Output the [X, Y] coordinate of the center of the cell containing the given text.  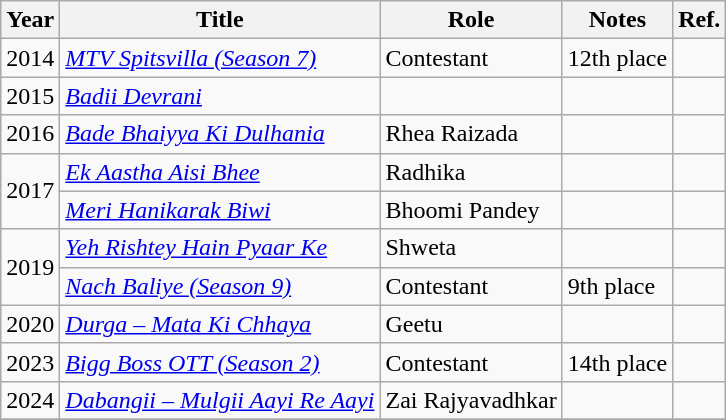
Year [30, 20]
Bigg Boss OTT (Season 2) [220, 362]
9th place [617, 286]
Zai Rajyavadhkar [471, 400]
Dabangii – Mulgii Aayi Re Aayi [220, 400]
Radhika [471, 172]
2017 [30, 191]
2019 [30, 267]
Notes [617, 20]
12th place [617, 58]
Shweta [471, 248]
MTV Spitsvilla (Season 7) [220, 58]
Ref. [700, 20]
Nach Baliye (Season 9) [220, 286]
2020 [30, 324]
Durga – Mata Ki Chhaya [220, 324]
Ek Aastha Aisi Bhee [220, 172]
2015 [30, 96]
Rhea Raizada [471, 134]
Role [471, 20]
2024 [30, 400]
2014 [30, 58]
Yeh Rishtey Hain Pyaar Ke [220, 248]
2016 [30, 134]
Bade Bhaiyya Ki Dulhania [220, 134]
14th place [617, 362]
2023 [30, 362]
Badii Devrani [220, 96]
Title [220, 20]
Geetu [471, 324]
Meri Hanikarak Biwi [220, 210]
Bhoomi Pandey [471, 210]
